Locate the cell with the specified text and output its [x, y] center coordinate. 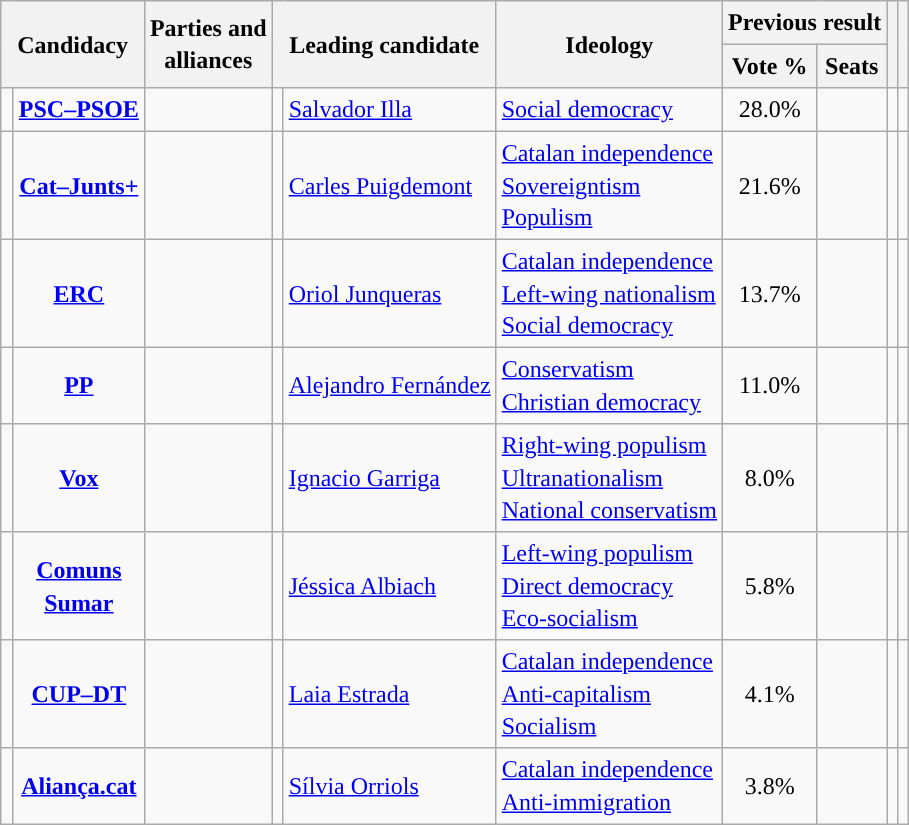
Cat–Junts+ [78, 185]
11.0% [770, 386]
Leading candidate [384, 44]
Seats [852, 66]
Parties andalliances [208, 44]
ConservatismChristian democracy [609, 386]
Right-wing populismUltranationalismNational conservatism [609, 477]
Catalan independenceLeft-wing nationalismSocial democracy [609, 293]
ERC [78, 293]
Social democracy [609, 110]
28.0% [770, 110]
Alejandro Fernández [390, 386]
Ignacio Garriga [390, 477]
5.8% [770, 586]
PP [78, 386]
Sílvia Orriols [390, 786]
Vote % [770, 66]
Carles Puigdemont [390, 185]
3.8% [770, 786]
Jéssica Albiach [390, 586]
CUP–DT [78, 694]
Candidacy [73, 44]
PSC–PSOE [78, 110]
Salvador Illa [390, 110]
21.6% [770, 185]
Ideology [609, 44]
ComunsSumar [78, 586]
Oriol Junqueras [390, 293]
Previous result [805, 22]
Left-wing populismDirect democracyEco-socialism [609, 586]
Catalan independenceAnti-capitalismSocialism [609, 694]
4.1% [770, 694]
8.0% [770, 477]
Catalan independenceSovereigntismPopulism [609, 185]
Laia Estrada [390, 694]
Aliança.cat [78, 786]
13.7% [770, 293]
Catalan independenceAnti-immigration [609, 786]
Vox [78, 477]
